Extract the [x, y] coordinate from the center of the cell holding the provided text.  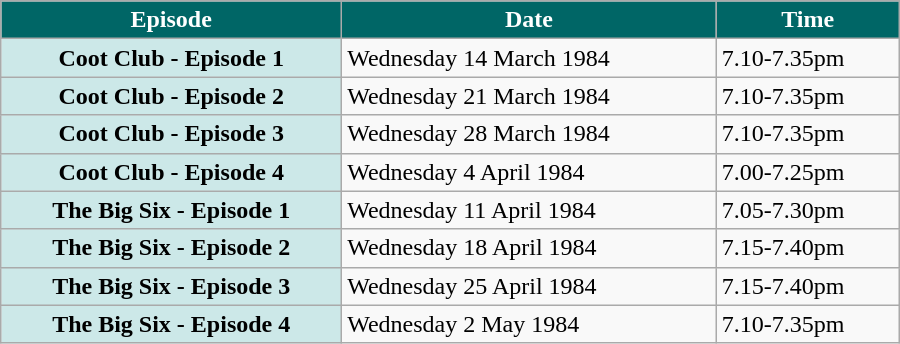
Date [530, 20]
Coot Club - Episode 1 [172, 58]
Wednesday 28 March 1984 [530, 134]
The Big Six - Episode 1 [172, 210]
Coot Club - Episode 3 [172, 134]
Coot Club - Episode 4 [172, 172]
Wednesday 14 March 1984 [530, 58]
Wednesday 11 April 1984 [530, 210]
7.05-7.30pm [808, 210]
The Big Six - Episode 3 [172, 286]
Wednesday 25 April 1984 [530, 286]
Wednesday 21 March 1984 [530, 96]
7.00-7.25pm [808, 172]
Wednesday 2 May 1984 [530, 324]
Coot Club - Episode 2 [172, 96]
The Big Six - Episode 4 [172, 324]
Time [808, 20]
Episode [172, 20]
The Big Six - Episode 2 [172, 248]
Wednesday 18 April 1984 [530, 248]
Wednesday 4 April 1984 [530, 172]
